Find where the given text appears and provide that cell's center as (X, Y) coordinate. 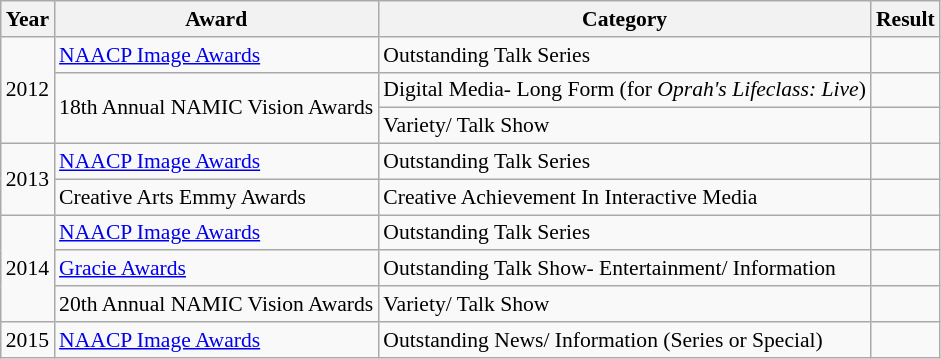
20th Annual NAMIC Vision Awards (216, 304)
2012 (28, 90)
Creative Arts Emmy Awards (216, 197)
Result (906, 19)
Gracie Awards (216, 269)
Category (624, 19)
Outstanding News/ Information (Series or Special) (624, 340)
Digital Media- Long Form (for Oprah's Lifeclass: Live) (624, 90)
18th Annual NAMIC Vision Awards (216, 108)
Creative Achievement In Interactive Media (624, 197)
2014 (28, 268)
2015 (28, 340)
Outstanding Talk Show- Entertainment/ Information (624, 269)
Year (28, 19)
Award (216, 19)
2013 (28, 180)
